Output the (x, y) coordinate of the center of the cell containing the given text.  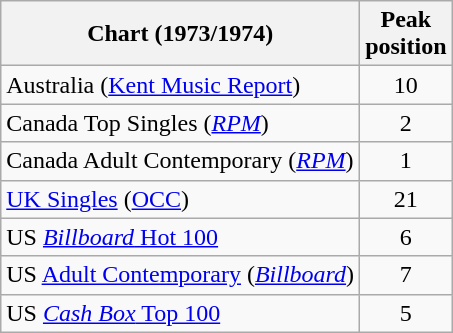
7 (406, 275)
US Cash Box Top 100 (180, 313)
2 (406, 123)
Peakposition (406, 34)
Australia (Kent Music Report) (180, 85)
6 (406, 237)
US Adult Contemporary (Billboard) (180, 275)
Canada Adult Contemporary (RPM) (180, 161)
21 (406, 199)
Canada Top Singles (RPM) (180, 123)
US Billboard Hot 100 (180, 237)
UK Singles (OCC) (180, 199)
1 (406, 161)
5 (406, 313)
10 (406, 85)
Chart (1973/1974) (180, 34)
